Extract the [x, y] coordinate from the center of the cell holding the provided text.  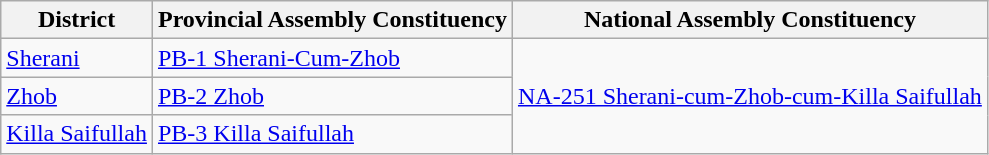
Zhob [77, 96]
Killa Saifullah [77, 134]
PB-1 Sherani-Cum-Zhob [332, 58]
PB-3 Killa Saifullah [332, 134]
District [77, 20]
NA-251 Sherani-cum-Zhob-cum-Killa Saifullah [750, 96]
National Assembly Constituency [750, 20]
Sherani [77, 58]
Provincial Assembly Constituency [332, 20]
PB-2 Zhob [332, 96]
